Pinpoint the cell where the given text exists, returning its [X, Y] midpoint coordinate. 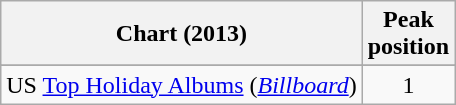
Peakposition [408, 34]
1 [408, 85]
US Top Holiday Albums (Billboard) [182, 85]
Chart (2013) [182, 34]
